Output the [X, Y] coordinate of the center of the cell containing the given text.  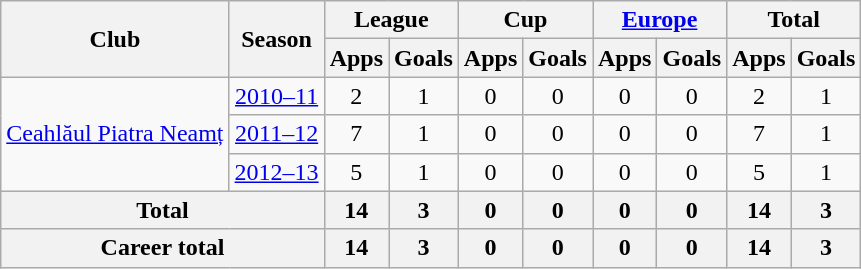
2010–11 [276, 96]
Club [115, 39]
2012–13 [276, 172]
League [391, 20]
Ceahlăul Piatra Neamț [115, 134]
Europe [659, 20]
Season [276, 39]
2011–12 [276, 134]
Career total [162, 248]
Cup [525, 20]
